Determine the [x, y] coordinate at the center of the cell enclosing the given text.  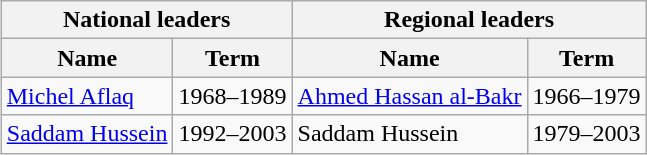
Regional leaders [469, 20]
Michel Aflaq [87, 96]
National leaders [146, 20]
1968–1989 [232, 96]
1992–2003 [232, 134]
1966–1979 [586, 96]
Ahmed Hassan al-Bakr [410, 96]
1979–2003 [586, 134]
